Scan for the cell matching the given text and deliver its [X, Y] coordinate at center. 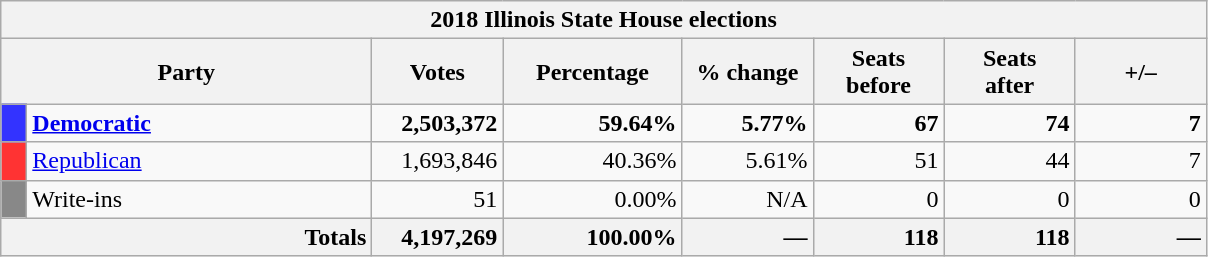
Totals [186, 237]
2,503,372 [438, 123]
5.77% [748, 123]
Democratic [200, 123]
Percentage [592, 72]
74 [1010, 123]
2018 Illinois State House elections [604, 20]
1,693,846 [438, 161]
100.00% [592, 237]
67 [878, 123]
Republican [200, 161]
Party [186, 72]
0.00% [592, 199]
N/A [748, 199]
Seatsbefore [878, 72]
40.36% [592, 161]
4,197,269 [438, 237]
Votes [438, 72]
5.61% [748, 161]
Seatsafter [1010, 72]
% change [748, 72]
59.64% [592, 123]
Write-ins [200, 199]
+/– [1140, 72]
44 [1010, 161]
